Return the [X, Y] coordinate for the center point of the cell that contains the specified text.  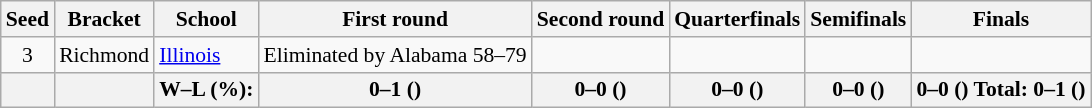
W–L (%): [206, 90]
Richmond [104, 55]
0–0 () Total: 0–1 () [1000, 90]
Semifinals [858, 19]
Bracket [104, 19]
3 [28, 55]
Illinois [206, 55]
First round [394, 19]
Quarterfinals [737, 19]
School [206, 19]
Seed [28, 19]
Finals [1000, 19]
0–1 () [394, 90]
Eliminated by Alabama 58–79 [394, 55]
Second round [601, 19]
